Search for the cell housing the specified text and yield its (x, y) center coordinate. 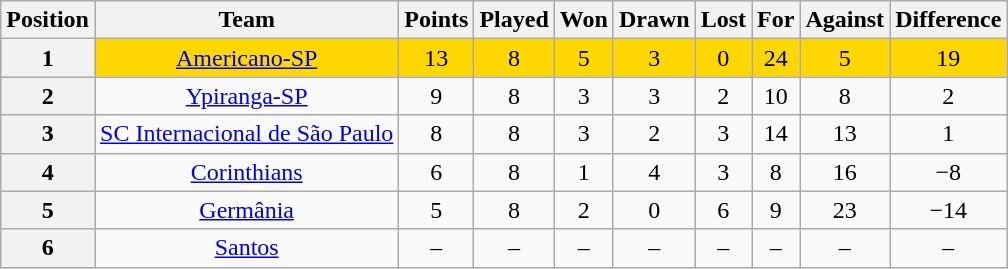
Drawn (654, 20)
−8 (948, 172)
Played (514, 20)
−14 (948, 210)
Lost (723, 20)
Difference (948, 20)
24 (776, 58)
SC Internacional de São Paulo (246, 134)
Against (845, 20)
Corinthians (246, 172)
Team (246, 20)
Won (584, 20)
Germânia (246, 210)
Ypiranga-SP (246, 96)
Points (436, 20)
Position (48, 20)
16 (845, 172)
Americano-SP (246, 58)
10 (776, 96)
Santos (246, 248)
23 (845, 210)
For (776, 20)
19 (948, 58)
14 (776, 134)
